Determine the (X, Y) coordinate at the center of the cell enclosing the given text.  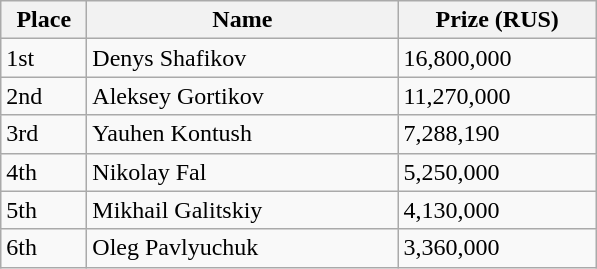
5th (44, 210)
Prize (RUS) (498, 20)
4,130,000 (498, 210)
6th (44, 248)
Aleksey Gortikov (242, 96)
1st (44, 58)
Yauhen Kontush (242, 134)
Nikolay Fal (242, 172)
2nd (44, 96)
4th (44, 172)
Oleg Pavlyuchuk (242, 248)
3rd (44, 134)
7,288,190 (498, 134)
Name (242, 20)
3,360,000 (498, 248)
5,250,000 (498, 172)
Mikhail Galitskiy (242, 210)
16,800,000 (498, 58)
Denys Shafikov (242, 58)
11,270,000 (498, 96)
Place (44, 20)
